Return the [X, Y] coordinate for the center point of the cell that contains the specified text.  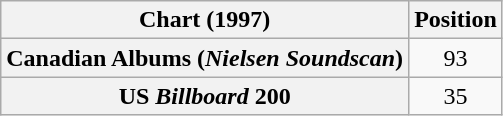
Position [456, 20]
93 [456, 58]
US Billboard 200 [205, 96]
35 [456, 96]
Chart (1997) [205, 20]
Canadian Albums (Nielsen Soundscan) [205, 58]
